For the text-containing cell, return its midpoint in [X, Y] coordinate format. 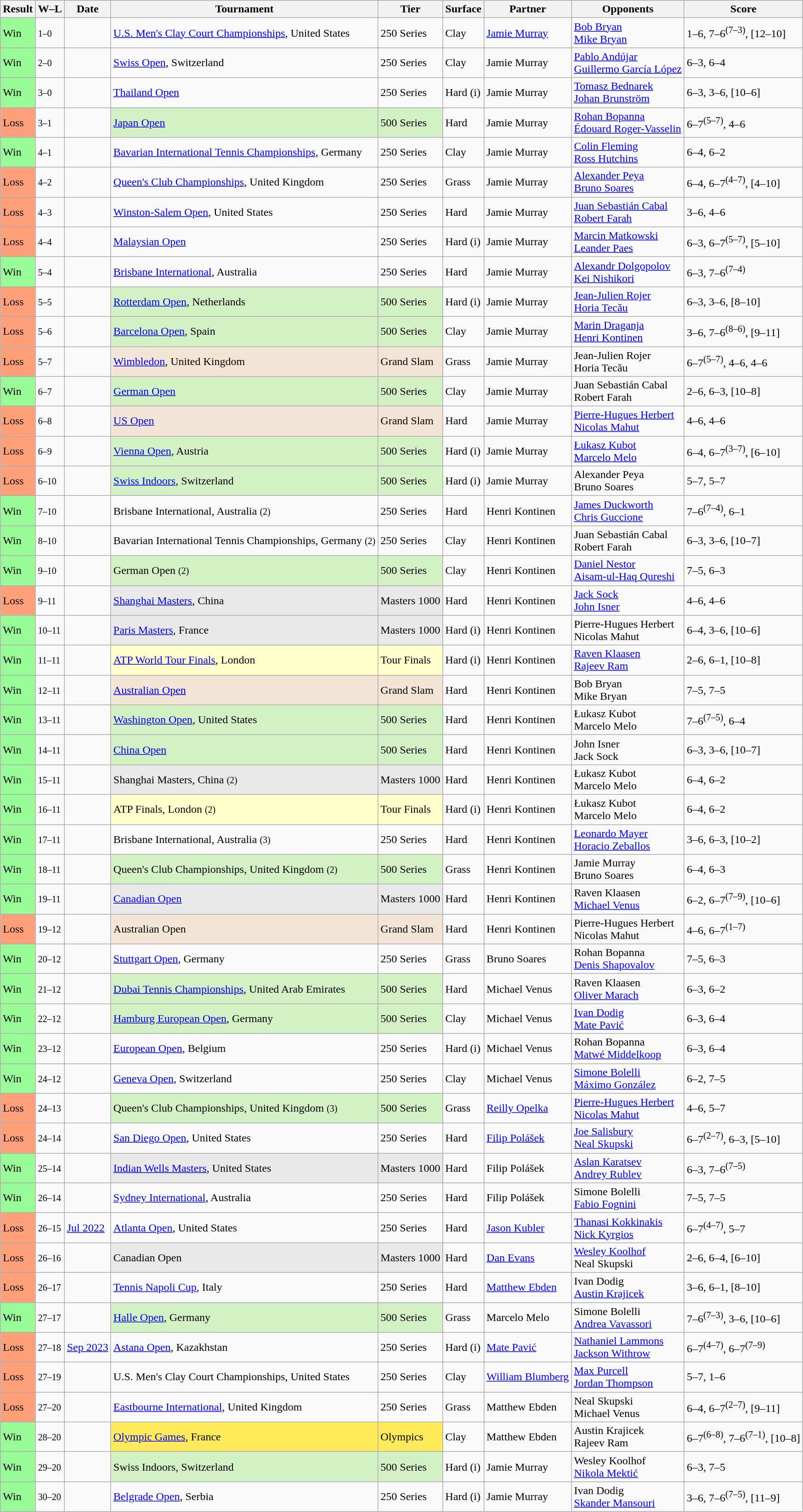
Bavarian International Tennis Championships, Germany [244, 152]
Raven Klaasen Oliver Marach [628, 989]
18–11 [50, 870]
19–12 [50, 929]
10–11 [50, 630]
3–6, 7–6(8–6), [9–11] [743, 332]
7–6(7–3), 3–6, [10–6] [743, 1317]
6–4, 6–3 [743, 870]
27–20 [50, 1407]
6–2, 7–5 [743, 1078]
Malaysian Open [244, 242]
Bruno Soares [528, 959]
Daniel Nestor Aisam-ul-Haq Qureshi [628, 570]
6–3, 6–2 [743, 989]
Tennis Napoli Cup, Italy [244, 1287]
5–5 [50, 301]
17–11 [50, 839]
6–2, 6–7(7–9), [10–6] [743, 899]
Date [87, 9]
27–17 [50, 1317]
Reilly Opelka [528, 1108]
Jack Sock John Isner [628, 601]
Raven Klaasen Rajeev Ram [628, 660]
Shanghai Masters, China (2) [244, 780]
German Open (2) [244, 570]
9–10 [50, 570]
Partner [528, 9]
Surface [464, 9]
6–3, 3–6, [10–6] [743, 93]
27–19 [50, 1377]
ATP World Tour Finals, London [244, 660]
Raven Klaasen Michael Venus [628, 899]
4–3 [50, 212]
John Isner Jack Sock [628, 749]
3–6, 6–3, [10–2] [743, 839]
Wesley Koolhof Nikola Mektić [628, 1467]
15–11 [50, 780]
6–7(2–7), 6–3, [5–10] [743, 1138]
2–0 [50, 62]
Ivan Dodig Skander Mansouri [628, 1497]
3–0 [50, 93]
24–12 [50, 1078]
24–14 [50, 1138]
6–3, 7–5 [743, 1467]
Rohan Bopanna Denis Shapovalov [628, 959]
William Blumberg [528, 1377]
9–11 [50, 601]
5–6 [50, 332]
Nathaniel Lammons Jackson Withrow [628, 1347]
7–10 [50, 511]
27–18 [50, 1347]
12–11 [50, 690]
Stuttgart Open, Germany [244, 959]
7–6(7–5), 6–4 [743, 720]
4–2 [50, 182]
6–4, 3–6, [10–6] [743, 630]
6–7(4–7), 5–7 [743, 1228]
2–6, 6–1, [10–8] [743, 660]
Marcin Matkowski Leander Paes [628, 242]
Rohan Bopanna Matwé Middelkoop [628, 1049]
Simone Bolelli Máximo González [628, 1078]
26–15 [50, 1228]
6–7(4–7), 6–7(7–9) [743, 1347]
Sep 2023 [87, 1347]
3–6, 7–6(7–5), [11–9] [743, 1497]
Marin Draganja Henri Kontinen [628, 332]
Jul 2022 [87, 1228]
Rotterdam Open, Netherlands [244, 301]
4–1 [50, 152]
Jamie Murray Bruno Soares [628, 870]
6–7(6–8), 7–6(7–1), [10–8] [743, 1437]
Pablo Andújar Guillermo García López [628, 62]
16–11 [50, 809]
Dubai Tennis Championships, United Arab Emirates [244, 989]
Astana Open, Kazakhstan [244, 1347]
2–6, 6–4, [6–10] [743, 1257]
6–9 [50, 451]
Shanghai Masters, China [244, 601]
26–17 [50, 1287]
Aslan Karatsev Andrey Rublev [628, 1168]
22–12 [50, 1018]
6–4, 6–7(4–7), [4–10] [743, 182]
ATP Finals, London (2) [244, 809]
Winston-Salem Open, United States [244, 212]
Tomasz Bednarek Johan Brunström [628, 93]
Bavarian International Tennis Championships, Germany (2) [244, 541]
Halle Open, Germany [244, 1317]
Dan Evans [528, 1257]
1–0 [50, 33]
1–6, 7–6(7–3), [12–10] [743, 33]
21–12 [50, 989]
29–20 [50, 1467]
Brisbane International, Australia (2) [244, 511]
26–14 [50, 1197]
Wesley Koolhof Neal Skupski [628, 1257]
Washington Open, United States [244, 720]
8–10 [50, 541]
Colin Fleming Ross Hutchins [628, 152]
China Open [244, 749]
Joe Salisbury Neal Skupski [628, 1138]
6–8 [50, 422]
Geneva Open, Switzerland [244, 1078]
Ivan Dodig Austin Krajicek [628, 1287]
6–7(5–7), 4–6 [743, 122]
Swiss Open, Switzerland [244, 62]
Japan Open [244, 122]
6–7 [50, 391]
5–7 [50, 361]
4–4 [50, 242]
6–3, 6–7(5–7), [5–10] [743, 242]
European Open, Belgium [244, 1049]
Queen's Club Championships, United Kingdom (2) [244, 870]
13–11 [50, 720]
Atlanta Open, United States [244, 1228]
Leonardo Mayer Horacio Zeballos [628, 839]
14–11 [50, 749]
Belgrade Open, Serbia [244, 1497]
5–7, 5–7 [743, 481]
3–6, 6–1, [8–10] [743, 1287]
28–20 [50, 1437]
Simone Bolelli Andrea Vavassori [628, 1317]
6–10 [50, 481]
Ivan Dodig Mate Pavić [628, 1018]
Thailand Open [244, 93]
Hamburg European Open, Germany [244, 1018]
23–12 [50, 1049]
Score [743, 9]
Austin Krajicek Rajeev Ram [628, 1437]
W–L [50, 9]
20–12 [50, 959]
30–20 [50, 1497]
4–6, 5–7 [743, 1108]
6–3, 7–6(7–5) [743, 1168]
11–11 [50, 660]
Tournament [244, 9]
26–16 [50, 1257]
Alexandr Dolgopolov Kei Nishikori [628, 272]
San Diego Open, United States [244, 1138]
6–3, 3–6, [8–10] [743, 301]
Max Purcell Jordan Thompson [628, 1377]
Opponents [628, 9]
Simone Bolelli Fabio Fognini [628, 1197]
Mate Pavić [528, 1347]
5–4 [50, 272]
25–14 [50, 1168]
Olympic Games, France [244, 1437]
Queen's Club Championships, United Kingdom [244, 182]
Brisbane International, Australia (3) [244, 839]
4–6, 6–7(1–7) [743, 929]
6–7(5–7), 4–6, 4–6 [743, 361]
US Open [244, 422]
Thanasi Kokkinakis Nick Kyrgios [628, 1228]
3–1 [50, 122]
German Open [244, 391]
Queen's Club Championships, United Kingdom (3) [244, 1108]
19–11 [50, 899]
6–4, 6–7(2–7), [9–11] [743, 1407]
2–6, 6–3, [10–8] [743, 391]
3–6, 4–6 [743, 212]
Jason Kubler [528, 1228]
Rohan Bopanna Édouard Roger-Vasselin [628, 122]
Olympics [411, 1437]
Vienna Open, Austria [244, 451]
James Duckworth Chris Guccione [628, 511]
Sydney International, Australia [244, 1197]
Marcelo Melo [528, 1317]
Result [18, 9]
5–7, 1–6 [743, 1377]
Barcelona Open, Spain [244, 332]
Paris Masters, France [244, 630]
Brisbane International, Australia [244, 272]
7–6(7–4), 6–1 [743, 511]
Tier [411, 9]
6–3, 7–6(7–4) [743, 272]
Wimbledon, United Kingdom [244, 361]
24–13 [50, 1108]
Indian Wells Masters, United States [244, 1168]
Eastbourne International, United Kingdom [244, 1407]
Neal Skupski Michael Venus [628, 1407]
6–4, 6–7(3–7), [6–10] [743, 451]
